For the text-containing cell, return its midpoint in [x, y] coordinate format. 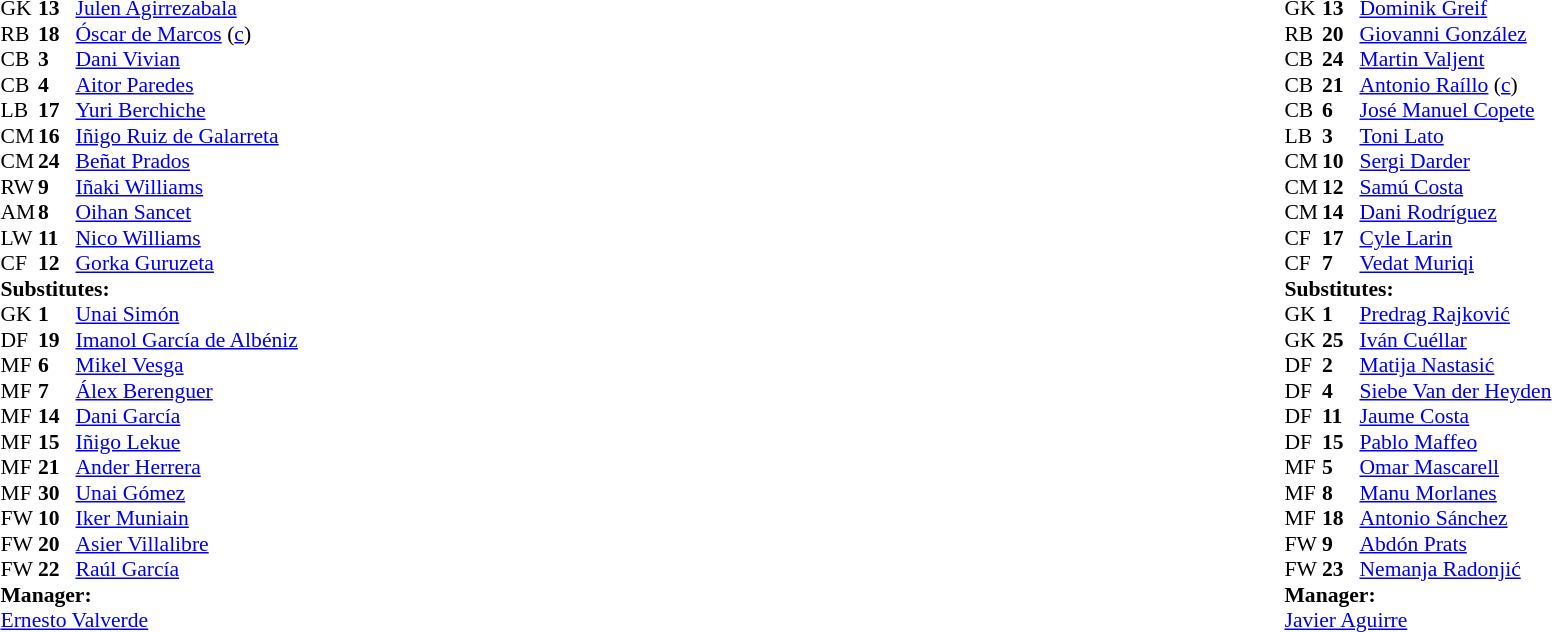
Antonio Sánchez [1455, 519]
Nico Williams [187, 238]
Unai Gómez [187, 493]
Raúl García [187, 569]
Yuri Berchiche [187, 111]
Iván Cuéllar [1455, 340]
RW [19, 187]
José Manuel Copete [1455, 111]
23 [1341, 569]
Óscar de Marcos (c) [187, 34]
Jaume Costa [1455, 417]
Antonio Raíllo (c) [1455, 85]
Iñigo Lekue [187, 442]
Álex Berenguer [187, 391]
Manu Morlanes [1455, 493]
Pablo Maffeo [1455, 442]
Iñigo Ruiz de Galarreta [187, 136]
Nemanja Radonjić [1455, 569]
Predrag Rajković [1455, 315]
Beñat Prados [187, 161]
Aitor Paredes [187, 85]
Gorka Guruzeta [187, 263]
25 [1341, 340]
Abdón Prats [1455, 544]
Omar Mascarell [1455, 467]
22 [57, 569]
Unai Simón [187, 315]
Siebe Van der Heyden [1455, 391]
16 [57, 136]
LW [19, 238]
5 [1341, 467]
Sergi Darder [1455, 161]
Imanol García de Albéniz [187, 340]
Martin Valjent [1455, 59]
Giovanni González [1455, 34]
AM [19, 213]
Ander Herrera [187, 467]
19 [57, 340]
Dani Vivian [187, 59]
Dani García [187, 417]
Iker Muniain [187, 519]
Oihan Sancet [187, 213]
Mikel Vesga [187, 365]
Asier Villalibre [187, 544]
Matija Nastasić [1455, 365]
Samú Costa [1455, 187]
Dani Rodríguez [1455, 213]
2 [1341, 365]
Vedat Muriqi [1455, 263]
Cyle Larin [1455, 238]
Iñaki Williams [187, 187]
Toni Lato [1455, 136]
30 [57, 493]
